For the text-containing cell, return its midpoint in (x, y) coordinate format. 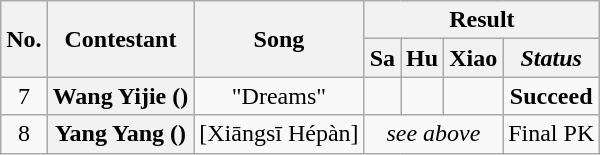
Succeed (552, 96)
7 (24, 96)
No. (24, 39)
Contestant (120, 39)
[Xiāngsī Hépàn] (279, 134)
Final PK (552, 134)
Status (552, 58)
Wang Yijie () (120, 96)
Song (279, 39)
Yang Yang () (120, 134)
Sa (382, 58)
Hu (422, 58)
Result (482, 20)
8 (24, 134)
Xiao (474, 58)
"Dreams" (279, 96)
see above (434, 134)
